Return the (x, y) coordinate for the center point of the cell that contains the specified text.  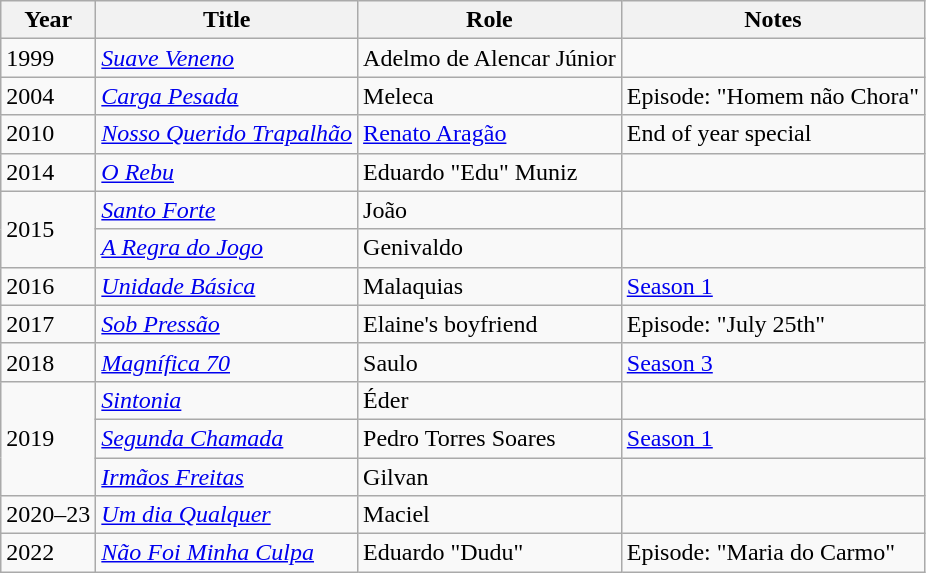
Role (490, 20)
Year (48, 20)
End of year special (772, 134)
Season 3 (772, 362)
2020–23 (48, 515)
Eduardo "Dudu" (490, 553)
Episode: "Homem não Chora" (772, 96)
2015 (48, 229)
Sintonia (227, 400)
Episode: "July 25th" (772, 324)
Pedro Torres Soares (490, 438)
2019 (48, 438)
Não Foi Minha Culpa (227, 553)
Segunda Chamada (227, 438)
Title (227, 20)
Elaine's boyfriend (490, 324)
2016 (48, 286)
Suave Veneno (227, 58)
Renato Aragão (490, 134)
2004 (48, 96)
2014 (48, 172)
Saulo (490, 362)
Notes (772, 20)
Episode: "Maria do Carmo" (772, 553)
Meleca (490, 96)
Éder (490, 400)
Maciel (490, 515)
Gilvan (490, 477)
Santo Forte (227, 210)
2010 (48, 134)
Um dia Qualquer (227, 515)
Irmãos Freitas (227, 477)
1999 (48, 58)
Magnífica 70 (227, 362)
Adelmo de Alencar Júnior (490, 58)
2017 (48, 324)
Eduardo "Edu" Muniz (490, 172)
Unidade Básica (227, 286)
Sob Pressão (227, 324)
Genivaldo (490, 248)
A Regra do Jogo (227, 248)
Malaquias (490, 286)
Carga Pesada (227, 96)
2018 (48, 362)
Nosso Querido Trapalhão (227, 134)
O Rebu (227, 172)
João (490, 210)
2022 (48, 553)
